Return the [X, Y] coordinate for the center point of the cell that contains the specified text.  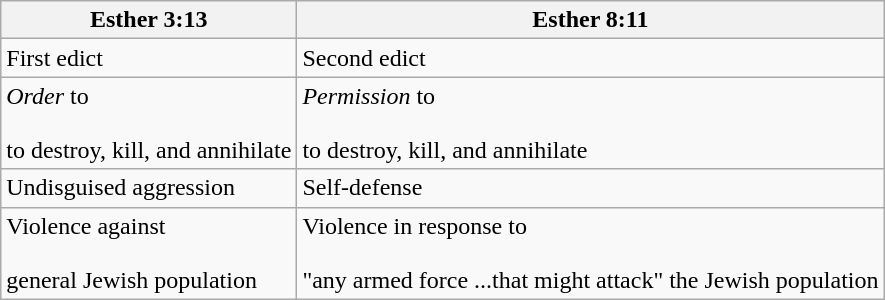
Order to to destroy, kill, and annihilate [149, 123]
Violence in response to "any armed force ...that might attack" the Jewish population [590, 253]
Undisguised aggression [149, 188]
Esther 8:11 [590, 20]
Violence against general Jewish population [149, 253]
Self-defense [590, 188]
First edict [149, 58]
Permission toto destroy, kill, and annihilate [590, 123]
Esther 3:13 [149, 20]
Second edict [590, 58]
